Return the [X, Y] coordinate for the center point of the cell that contains the specified text.  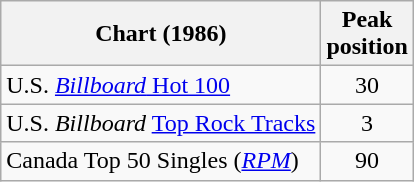
Peakposition [367, 34]
3 [367, 123]
Chart (1986) [161, 34]
U.S. Billboard Hot 100 [161, 85]
Canada Top 50 Singles (RPM) [161, 161]
90 [367, 161]
U.S. Billboard Top Rock Tracks [161, 123]
30 [367, 85]
